Capture the cell that displays the provided text and extract its (X, Y) central coordinate. 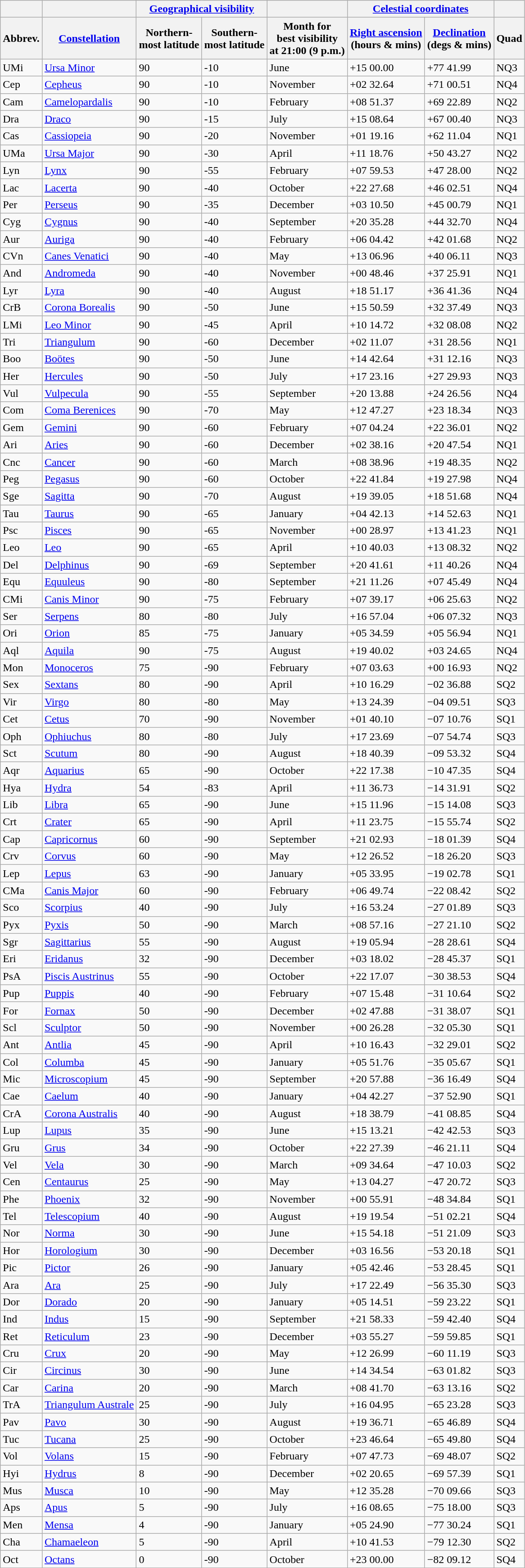
Antlia (89, 1045)
-20 (234, 136)
Tel (22, 1216)
−35 05.67 (459, 1062)
70 (169, 719)
−04 09.51 (459, 702)
+07 45.49 (459, 582)
Lepus (89, 873)
−77 30.24 (459, 1525)
Right ascension(hours & mins) (386, 38)
+08 38.96 (386, 462)
Cas (22, 136)
+03 55.27 (386, 1336)
+22 41.84 (386, 479)
+19 05.94 (386, 942)
+22 27.68 (386, 187)
+67 00.40 (459, 119)
+15 13.21 (386, 1131)
Tri (22, 342)
+14 42.64 (386, 359)
Cen (22, 1182)
Cygnus (89, 222)
Cet (22, 719)
Crt (22, 822)
−22 08.42 (459, 891)
+22 17.07 (386, 976)
-83 (234, 788)
−69 48.07 (459, 1456)
Lupus (89, 1131)
−07 54.74 (459, 736)
Microscopium (89, 1079)
+02 47.88 (386, 1010)
+13 08.32 (459, 548)
Dra (22, 119)
−02 36.88 (459, 685)
+09 34.64 (386, 1165)
CVn (22, 256)
Col (22, 1062)
CMi (22, 599)
Pisces (89, 531)
+10 16.29 (386, 685)
Pyx (22, 925)
+11 23.75 (386, 822)
TrA (22, 1405)
Cnc (22, 462)
Musca (89, 1491)
−15 55.74 (459, 822)
+16 57.04 (386, 616)
−65 49.80 (459, 1439)
Puppis (89, 993)
+05 56.94 (459, 633)
Lup (22, 1131)
+06 25.63 (459, 599)
Ori (22, 633)
Pic (22, 1268)
-45 (234, 325)
For (22, 1010)
Ret (22, 1336)
−53 28.45 (459, 1268)
Lynx (89, 170)
+27 29.93 (459, 376)
Lacerta (89, 187)
Pup (22, 993)
−28 28.61 (459, 942)
−59 23.22 (459, 1302)
Triangulum (89, 342)
Vol (22, 1456)
−65 46.89 (459, 1422)
+10 40.03 (386, 548)
+50 43.27 (459, 153)
PsA (22, 976)
Celestial coordinates (421, 9)
+13 06.96 (386, 256)
Sct (22, 753)
−65 23.28 (459, 1405)
+07 39.17 (386, 599)
−63 13.16 (459, 1388)
−75 18.00 (459, 1508)
Lep (22, 873)
Virgo (89, 702)
Boötes (89, 359)
23 (169, 1336)
Tuc (22, 1439)
Chamaeleon (89, 1542)
Corvus (89, 856)
Boo (22, 359)
Aquarius (89, 770)
Declination(degs & mins) (459, 38)
Corona Australis (89, 1114)
+16 04.95 (386, 1405)
Mic (22, 1079)
−60 11.19 (459, 1354)
+05 14.51 (386, 1302)
+32 37.49 (459, 308)
Ursa Minor (89, 68)
+44 32.70 (459, 222)
Hyi (22, 1473)
+15 00.00 (386, 68)
Lyra (89, 291)
Car (22, 1388)
+36 41.36 (459, 291)
+22 36.01 (459, 427)
34 (169, 1148)
+03 10.50 (386, 205)
−79 12.30 (459, 1542)
10 (169, 1491)
0 (169, 1559)
Aur (22, 239)
Phoenix (89, 1199)
Equuleus (89, 582)
Gemini (89, 427)
−30 38.53 (459, 976)
Centaurus (89, 1182)
Cetus (89, 719)
+07 59.53 (386, 170)
Ser (22, 616)
Circinus (89, 1371)
Aries (89, 445)
+32 08.08 (459, 325)
+23 00.00 (386, 1559)
Cep (22, 85)
+08 57.16 (386, 925)
+14 52.63 (459, 513)
+69 22.89 (459, 102)
+71 00.51 (459, 85)
+00 55.91 (386, 1199)
−69 57.39 (459, 1473)
−14 31.91 (459, 788)
+08 41.70 (386, 1388)
+10 14.72 (386, 325)
+37 25.91 (459, 273)
+31 12.16 (459, 359)
Cyg (22, 222)
+06 49.74 (386, 891)
+08 51.37 (386, 102)
Quad (509, 38)
+03 24.65 (459, 650)
Gru (22, 1148)
+47 28.00 (459, 170)
Canes Venatici (89, 256)
Pavo (89, 1422)
Cassiopeia (89, 136)
Vir (22, 702)
LMi (22, 325)
+12 47.27 (386, 410)
+01 19.16 (386, 136)
Vela (89, 1165)
−36 16.49 (459, 1079)
−32 29.01 (459, 1045)
Ant (22, 1045)
+02 32.64 (386, 85)
Apus (89, 1508)
Andromeda (89, 273)
Volans (89, 1456)
Equ (22, 582)
Oct (22, 1559)
+19 19.54 (386, 1216)
Leo Minor (89, 325)
−37 52.90 (459, 1096)
Scl (22, 1027)
Caelum (89, 1096)
Cha (22, 1542)
+03 16.56 (386, 1250)
+07 47.73 (386, 1456)
−47 20.72 (459, 1182)
Her (22, 376)
Orion (89, 633)
Mus (22, 1491)
Ursa Major (89, 153)
Fornax (89, 1010)
+13 41.23 (459, 531)
+15 50.59 (386, 308)
+02 38.16 (386, 445)
Per (22, 205)
+16 53.24 (386, 908)
+18 40.39 (386, 753)
+07 15.48 (386, 993)
+19 36.71 (386, 1422)
Month for best visibility at 21:00 (9 p.m.) (307, 38)
8 (169, 1473)
35 (169, 1131)
+19 39.05 (386, 496)
−63 01.82 (459, 1371)
Perseus (89, 205)
+21 58.33 (386, 1319)
Lib (22, 805)
Ind (22, 1319)
−09 53.32 (459, 753)
Mon (22, 668)
+12 26.99 (386, 1354)
+20 13.88 (386, 393)
Indus (89, 1319)
+18 38.79 (386, 1114)
+06 04.42 (386, 239)
Oph (22, 736)
Southern-most latitude (234, 38)
+02 11.07 (386, 342)
-69 (234, 565)
−48 34.84 (459, 1199)
−42 42.53 (459, 1131)
+23 46.64 (386, 1439)
Corona Borealis (89, 308)
+17 22.49 (386, 1285)
−82 09.12 (459, 1559)
Cru (22, 1354)
−27 01.89 (459, 908)
Aql (22, 650)
Tau (22, 513)
+46 02.51 (459, 187)
Pegasus (89, 479)
CrA (22, 1114)
+06 07.32 (459, 616)
Vel (22, 1165)
26 (169, 1268)
+20 47.54 (459, 445)
Psc (22, 531)
Sagitta (89, 496)
−56 35.30 (459, 1285)
+10 41.53 (386, 1542)
Auriga (89, 239)
−07 10.76 (459, 719)
Hydrus (89, 1473)
+01 40.10 (386, 719)
+11 40.26 (459, 565)
Com (22, 410)
Cepheus (89, 85)
−15 14.08 (459, 805)
+20 35.28 (386, 222)
−19 02.78 (459, 873)
UMa (22, 153)
−70 09.66 (459, 1491)
75 (169, 668)
Mensa (89, 1525)
+42 01.68 (459, 239)
+00 28.97 (386, 531)
+11 18.76 (386, 153)
−51 21.09 (459, 1233)
Cancer (89, 462)
Pyxis (89, 925)
Crux (89, 1354)
-15 (234, 119)
Ophiuchus (89, 736)
+17 23.69 (386, 736)
Vul (22, 393)
Northern-most latitude (169, 38)
+10 16.43 (386, 1045)
+13 24.39 (386, 702)
Aps (22, 1508)
Scorpius (89, 908)
−31 38.07 (459, 1010)
+05 24.90 (386, 1525)
Aqr (22, 770)
+40 06.11 (459, 256)
+00 48.46 (386, 273)
+02 20.65 (386, 1473)
Lac (22, 187)
+18 51.17 (386, 291)
+14 34.54 (386, 1371)
−41 08.85 (459, 1114)
+22 27.39 (386, 1148)
+07 03.63 (386, 668)
−18 01.39 (459, 839)
+11 36.73 (386, 788)
−32 05.30 (459, 1027)
+05 51.76 (386, 1062)
Reticulum (89, 1336)
+77 41.99 (459, 68)
+20 41.61 (386, 565)
−53 20.18 (459, 1250)
CrB (22, 308)
Capricornus (89, 839)
+04 42.27 (386, 1096)
Sagittarius (89, 942)
Hya (22, 788)
+17 23.16 (386, 376)
Crater (89, 822)
+00 16.93 (459, 668)
Cir (22, 1371)
Telescopium (89, 1216)
Del (22, 565)
Hydra (89, 788)
Cam (22, 102)
Columba (89, 1062)
+03 18.02 (386, 959)
Libra (89, 805)
Pav (22, 1422)
Hercules (89, 376)
4 (169, 1525)
+23 18.34 (459, 410)
Ari (22, 445)
54 (169, 788)
Dor (22, 1302)
Sco (22, 908)
Octans (89, 1559)
Grus (89, 1148)
Geographical visibility (202, 9)
+19 48.35 (459, 462)
Lyr (22, 291)
+12 26.52 (386, 856)
+13 04.27 (386, 1182)
Cap (22, 839)
Sex (22, 685)
Tucana (89, 1439)
+04 42.13 (386, 513)
Cae (22, 1096)
−46 21.11 (459, 1148)
+00 26.28 (386, 1027)
CMa (22, 891)
Men (22, 1525)
+19 27.98 (459, 479)
Gem (22, 427)
Crv (22, 856)
Abbrev. (22, 38)
Pictor (89, 1268)
Canis Minor (89, 599)
85 (169, 633)
Taurus (89, 513)
+20 57.88 (386, 1079)
+31 28.56 (459, 342)
+19 40.02 (386, 650)
+15 08.64 (386, 119)
Draco (89, 119)
+05 34.59 (386, 633)
−28 45.37 (459, 959)
−51 02.21 (459, 1216)
Serpens (89, 616)
Norma (89, 1233)
+12 35.28 (386, 1491)
Sextans (89, 685)
+21 02.93 (386, 839)
Eri (22, 959)
Peg (22, 479)
-30 (234, 153)
+16 08.65 (386, 1508)
+24 26.56 (459, 393)
Sge (22, 496)
Delphinus (89, 565)
+07 04.24 (386, 427)
Eridanus (89, 959)
−18 26.20 (459, 856)
UMi (22, 68)
63 (169, 873)
−47 10.03 (459, 1165)
+45 00.79 (459, 205)
Piscis Austrinus (89, 976)
+21 11.26 (386, 582)
Sgr (22, 942)
Hor (22, 1250)
+62 11.04 (459, 136)
+15 54.18 (386, 1233)
−59 59.85 (459, 1336)
Carina (89, 1388)
And (22, 273)
-35 (234, 205)
Triangulum Australe (89, 1405)
−27 21.10 (459, 925)
+15 11.96 (386, 805)
Dorado (89, 1302)
Phe (22, 1199)
Canis Major (89, 891)
Scutum (89, 753)
Monoceros (89, 668)
−31 10.64 (459, 993)
Sculptor (89, 1027)
Coma Berenices (89, 410)
+22 17.38 (386, 770)
Nor (22, 1233)
+05 33.95 (386, 873)
Aquila (89, 650)
−10 47.35 (459, 770)
Constellation (89, 38)
−59 42.40 (459, 1319)
+18 51.68 (459, 496)
Camelopardalis (89, 102)
+05 42.46 (386, 1268)
Lyn (22, 170)
Horologium (89, 1250)
Vulpecula (89, 393)
